Return the (x, y) coordinate for the center point of the cell that contains the specified text.  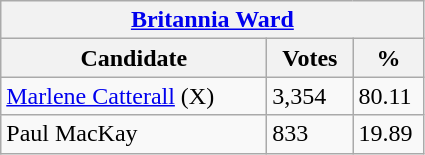
% (388, 58)
Paul MacKay (134, 134)
80.11 (388, 96)
Votes (310, 58)
Candidate (134, 58)
3,354 (310, 96)
19.89 (388, 134)
833 (310, 134)
Britannia Ward (212, 20)
Marlene Catterall (X) (134, 96)
